Return the [x, y] coordinate for the center point of the cell that contains the specified text.  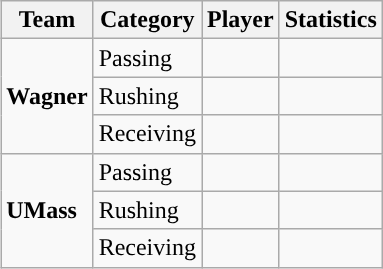
Wagner [47, 96]
Category [147, 20]
Statistics [330, 20]
UMass [47, 210]
Player [241, 20]
Team [47, 20]
